Determine the [X, Y] coordinate at the center of the cell enclosing the given text.  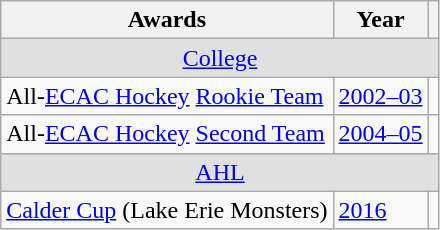
Awards [167, 20]
Calder Cup (Lake Erie Monsters) [167, 210]
2004–05 [380, 134]
2002–03 [380, 96]
AHL [220, 172]
College [220, 58]
Year [380, 20]
2016 [380, 210]
All-ECAC Hockey Rookie Team [167, 96]
All-ECAC Hockey Second Team [167, 134]
